Locate the cell with the specified text and output its [x, y] center coordinate. 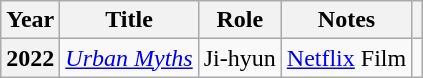
2022 [30, 58]
Role [240, 20]
Year [30, 20]
Notes [346, 20]
Urban Myths [129, 58]
Title [129, 20]
Ji-hyun [240, 58]
Netflix Film [346, 58]
